Return (X, Y) of the center of cell containing provided text 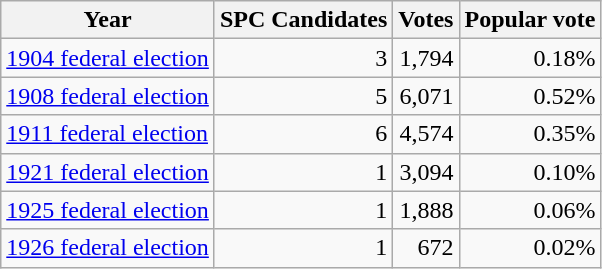
0.02% (530, 248)
3,094 (426, 172)
6,071 (426, 96)
1904 federal election (108, 58)
4,574 (426, 134)
Votes (426, 20)
1926 federal election (108, 248)
1908 federal election (108, 96)
1925 federal election (108, 210)
6 (303, 134)
Year (108, 20)
1921 federal election (108, 172)
0.10% (530, 172)
5 (303, 96)
1,794 (426, 58)
1911 federal election (108, 134)
0.35% (530, 134)
0.52% (530, 96)
SPC Candidates (303, 20)
0.18% (530, 58)
3 (303, 58)
1,888 (426, 210)
672 (426, 248)
0.06% (530, 210)
Popular vote (530, 20)
